Output the (X, Y) coordinate of the center of the cell containing the given text.  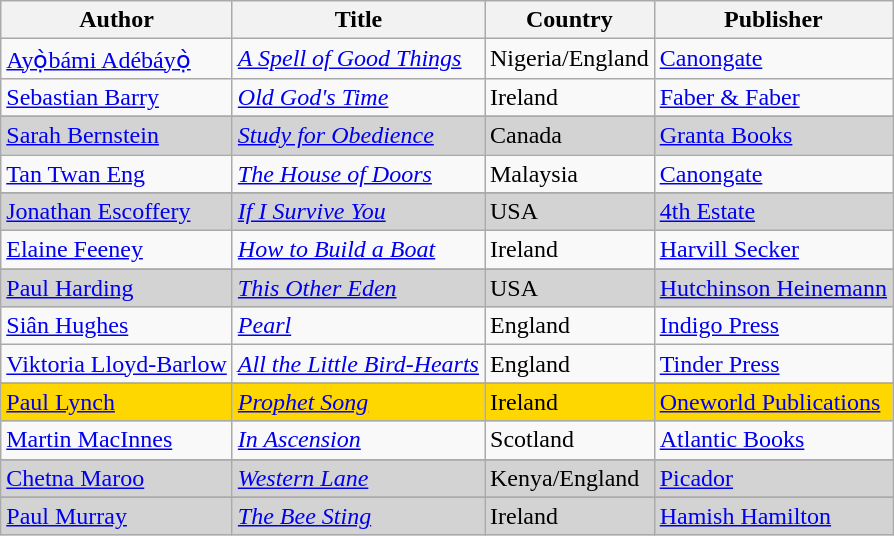
Author (117, 20)
Viktoria Lloyd-Barlow (117, 364)
Paul Murray (117, 516)
The Bee Sting (358, 516)
Prophet Song (358, 402)
Ayọ̀bámi Adébáyọ̀ (117, 59)
Title (358, 20)
Sebastian Barry (117, 97)
Old God's Time (358, 97)
Pearl (358, 326)
Kenya/England (569, 478)
Martin MacInnes (117, 440)
Hutchinson Heinemann (773, 288)
Indigo Press (773, 326)
This Other Eden (358, 288)
All the Little Bird-Hearts (358, 364)
Paul Harding (117, 288)
Country (569, 20)
Elaine Feeney (117, 250)
Sarah Bernstein (117, 135)
Atlantic Books (773, 440)
4th Estate (773, 212)
Hamish Hamilton (773, 516)
Granta Books (773, 135)
Picador (773, 478)
Nigeria/England (569, 59)
Western Lane (358, 478)
Canada (569, 135)
Jonathan Escoffery (117, 212)
Publisher (773, 20)
The House of Doors (358, 173)
Tan Twan Eng (117, 173)
Scotland (569, 440)
In Ascension (358, 440)
Siân Hughes (117, 326)
How to Build a Boat (358, 250)
Harvill Secker (773, 250)
Chetna Maroo (117, 478)
Study for Obedience (358, 135)
If I Survive You (358, 212)
Oneworld Publications (773, 402)
Faber & Faber (773, 97)
A Spell of Good Things (358, 59)
Tinder Press (773, 364)
Paul Lynch (117, 402)
Malaysia (569, 173)
